Detect which cell encompasses the target text, then output its [X, Y] center coordinate. 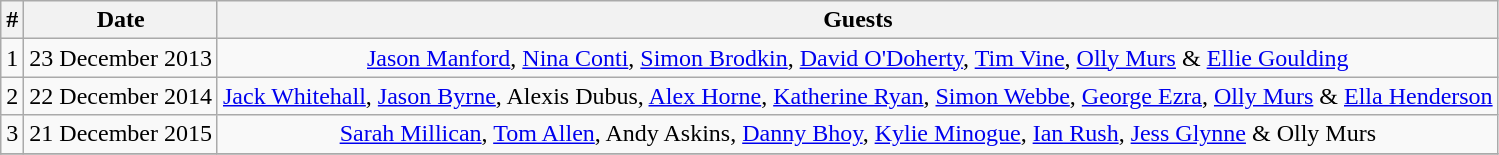
Sarah Millican, Tom Allen, Andy Askins, Danny Bhoy, Kylie Minogue, Ian Rush, Jess Glynne & Olly Murs [858, 134]
# [12, 20]
22 December 2014 [121, 96]
1 [12, 58]
Jack Whitehall, Jason Byrne, Alexis Dubus, Alex Horne, Katherine Ryan, Simon Webbe, George Ezra, Olly Murs & Ella Henderson [858, 96]
21 December 2015 [121, 134]
23 December 2013 [121, 58]
Date [121, 20]
2 [12, 96]
Guests [858, 20]
3 [12, 134]
Jason Manford, Nina Conti, Simon Brodkin, David O'Doherty, Tim Vine, Olly Murs & Ellie Goulding [858, 58]
